Locate the cell with the specified text and output its [x, y] center coordinate. 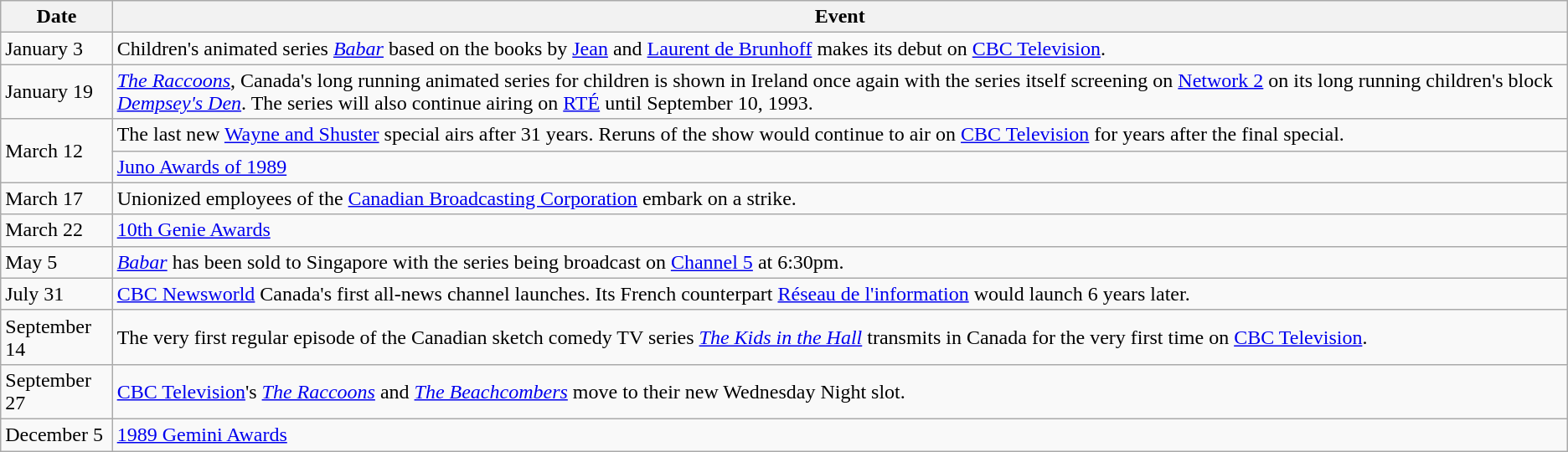
CBC Television's The Raccoons and The Beachcombers move to their new Wednesday Night slot. [839, 392]
December 5 [57, 434]
Event [839, 17]
September 27 [57, 392]
January 19 [57, 92]
Juno Awards of 1989 [839, 167]
Children's animated series Babar based on the books by Jean and Laurent de Brunhoff makes its debut on CBC Television. [839, 49]
March 22 [57, 230]
September 14 [57, 336]
1989 Gemini Awards [839, 434]
March 12 [57, 151]
Babar has been sold to Singapore with the series being broadcast on Channel 5 at 6:30pm. [839, 262]
January 3 [57, 49]
May 5 [57, 262]
July 31 [57, 294]
CBC Newsworld Canada's first all-news channel launches. Its French counterpart Réseau de l'information would launch 6 years later. [839, 294]
10th Genie Awards [839, 230]
Unionized employees of the Canadian Broadcasting Corporation embark on a strike. [839, 198]
March 17 [57, 198]
Date [57, 17]
